Determine the (X, Y) coordinate at the center of the cell enclosing the given text.  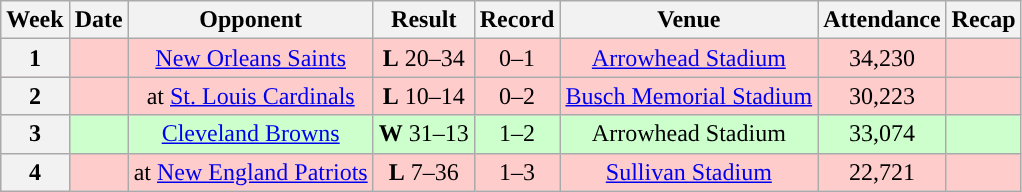
3 (35, 134)
33,074 (882, 134)
Cleveland Browns (250, 134)
Date (98, 20)
at New England Patriots (250, 172)
Result (424, 20)
L 7–36 (424, 172)
0–2 (517, 96)
1–3 (517, 172)
Opponent (250, 20)
30,223 (882, 96)
2 (35, 96)
New Orleans Saints (250, 58)
Busch Memorial Stadium (689, 96)
at St. Louis Cardinals (250, 96)
Recap (984, 20)
Record (517, 20)
4 (35, 172)
1 (35, 58)
1–2 (517, 134)
W 31–13 (424, 134)
L 10–14 (424, 96)
22,721 (882, 172)
34,230 (882, 58)
L 20–34 (424, 58)
Attendance (882, 20)
Week (35, 20)
Sullivan Stadium (689, 172)
Venue (689, 20)
0–1 (517, 58)
